Return the (X, Y) coordinate for the center point of the cell that contains the specified text.  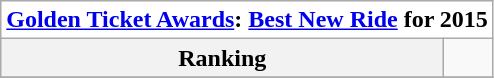
Golden Ticket Awards: Best New Ride for 2015 (248, 20)
Ranking (222, 58)
